Search for the cell housing the specified text and yield its [X, Y] center coordinate. 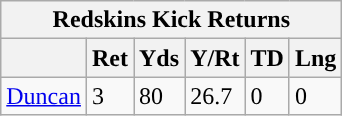
Lng [315, 58]
Yds [160, 58]
Redskins Kick Returns [172, 20]
3 [110, 96]
80 [160, 96]
26.7 [215, 96]
TD [267, 58]
Duncan [44, 96]
Ret [110, 58]
Y/Rt [215, 58]
